Pinpoint the cell where the given text exists, returning its [x, y] midpoint coordinate. 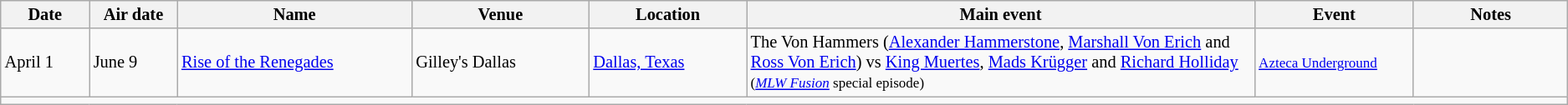
Name [294, 14]
April 1 [45, 62]
Event [1334, 14]
Gilley's Dallas [500, 62]
June 9 [134, 62]
Main event [1001, 14]
Air date [134, 14]
Location [667, 14]
Rise of the Renegades [294, 62]
Dallas, Texas [667, 62]
Venue [500, 14]
Azteca Underground [1334, 62]
Date [45, 14]
Notes [1490, 14]
